Search for the cell housing the specified text and yield its (X, Y) center coordinate. 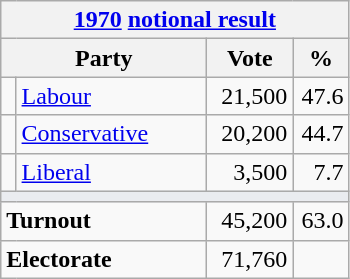
Labour (112, 96)
21,500 (250, 96)
1970 notional result (175, 20)
47.6 (321, 96)
Vote (250, 58)
44.7 (321, 134)
Electorate (104, 259)
63.0 (321, 221)
% (321, 58)
45,200 (250, 221)
Liberal (112, 172)
7.7 (321, 172)
3,500 (250, 172)
Party (104, 58)
Turnout (104, 221)
Conservative (112, 134)
71,760 (250, 259)
20,200 (250, 134)
